From the cell containing the given text, extract its center point as [X, Y] coordinate. 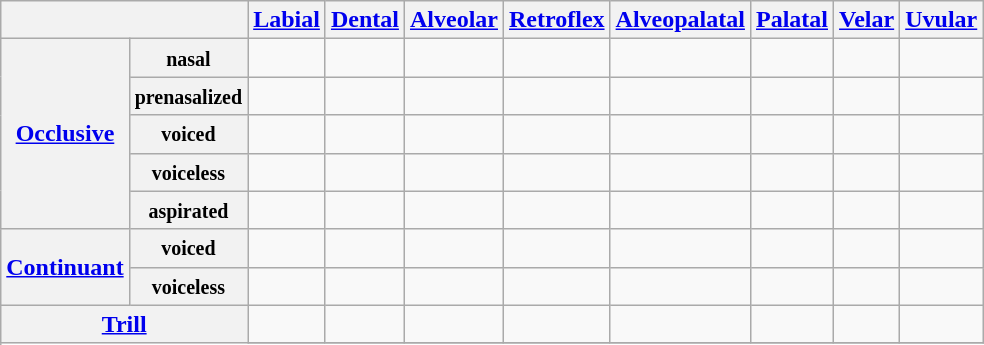
Uvular [942, 20]
Alveopalatal [680, 20]
Retroflex [558, 20]
Continuant [65, 267]
Dental [364, 20]
Velar [867, 20]
Trill [124, 324]
prenasalized [188, 96]
aspirated [188, 210]
Alveolar [454, 20]
Labial [287, 20]
nasal [188, 58]
Occlusive [65, 134]
Palatal [792, 20]
